Extract the [X, Y] coordinate from the center of the cell holding the provided text.  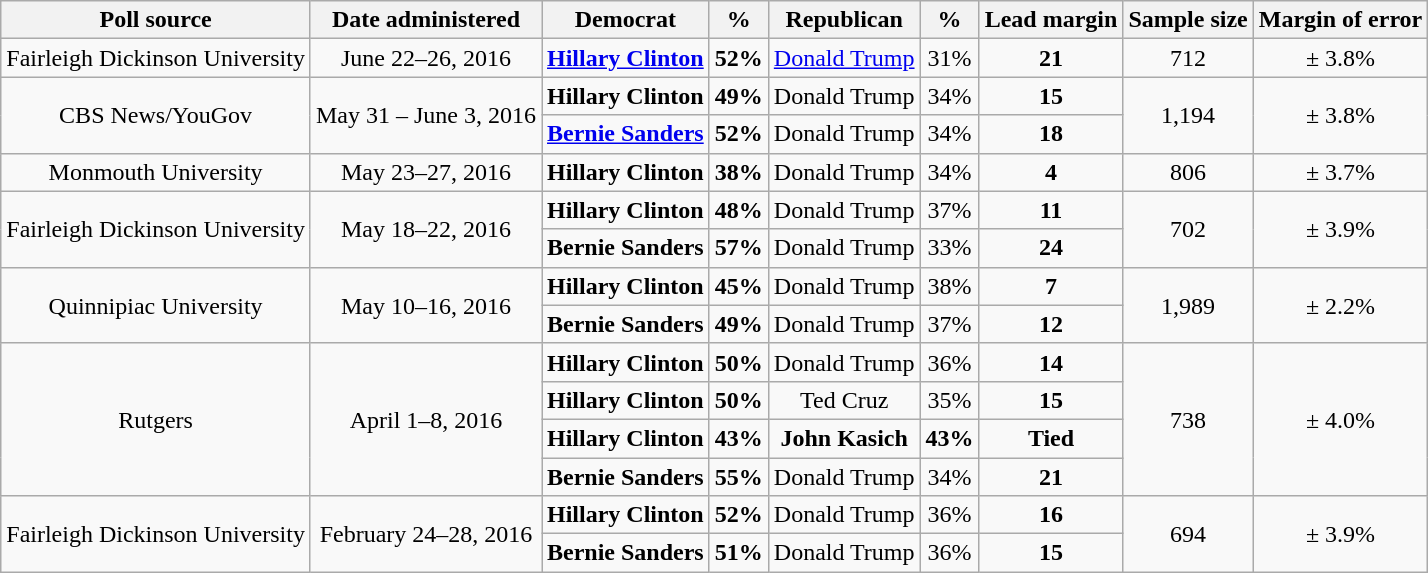
February 24–28, 2016 [426, 534]
Republican [844, 20]
1,194 [1188, 115]
Date administered [426, 20]
CBS News/YouGov [156, 115]
45% [738, 286]
May 18–22, 2016 [426, 229]
48% [738, 210]
Tied [1051, 438]
702 [1188, 229]
738 [1188, 419]
May 10–16, 2016 [426, 305]
May 23–27, 2016 [426, 172]
Sample size [1188, 20]
± 4.0% [1340, 419]
33% [950, 248]
712 [1188, 58]
14 [1051, 362]
12 [1051, 324]
51% [738, 553]
John Kasich [844, 438]
Quinnipiac University [156, 305]
24 [1051, 248]
Democrat [626, 20]
11 [1051, 210]
Poll source [156, 20]
± 3.7% [1340, 172]
± 2.2% [1340, 305]
Lead margin [1051, 20]
Monmouth University [156, 172]
Rutgers [156, 419]
57% [738, 248]
55% [738, 477]
806 [1188, 172]
April 1–8, 2016 [426, 419]
Ted Cruz [844, 400]
35% [950, 400]
4 [1051, 172]
7 [1051, 286]
June 22–26, 2016 [426, 58]
16 [1051, 515]
31% [950, 58]
May 31 – June 3, 2016 [426, 115]
Margin of error [1340, 20]
694 [1188, 534]
1,989 [1188, 305]
18 [1051, 134]
